Provide the [X, Y] coordinate of the cell's center where the given text is located.  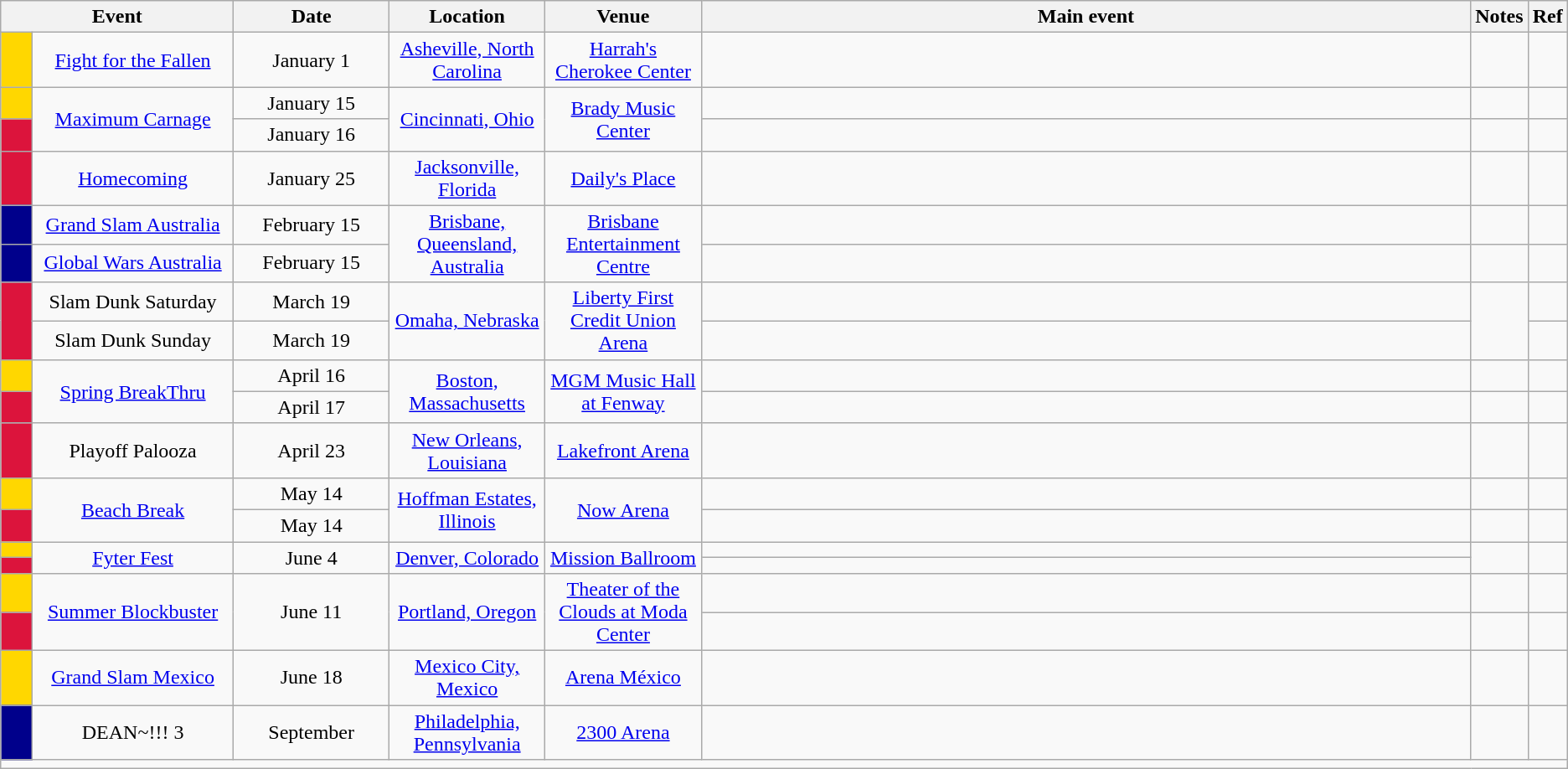
Hoffman Estates, Illinois [467, 509]
Location [467, 17]
Date [312, 17]
Homecoming [132, 178]
Grand Slam Mexico [132, 679]
January 1 [312, 60]
DEAN~!!! 3 [132, 732]
Boston, Massachusetts [467, 391]
January 25 [312, 178]
Brady Music Center [623, 119]
Asheville, North Carolina [467, 60]
Slam Dunk Saturday [132, 302]
Brisbane, Queensland, Australia [467, 244]
Mission Ballroom [623, 557]
June 18 [312, 679]
Cincinnati, Ohio [467, 119]
MGM Music Hall at Fenway [623, 391]
Brisbane Entertainment Centre [623, 244]
April 23 [312, 451]
New Orleans, Louisiana [467, 451]
June 4 [312, 557]
Fyter Fest [132, 557]
Fight for the Fallen [132, 60]
Theater of the Clouds at Moda Center [623, 612]
April 16 [312, 375]
2300 Arena [623, 732]
June 11 [312, 612]
Denver, Colorado [467, 557]
Philadelphia, Pennsylvania [467, 732]
Mexico City, Mexico [467, 679]
Portland, Oregon [467, 612]
Notes [1499, 17]
Liberty First Credit Union Arena [623, 321]
Event [117, 17]
Slam Dunk Sunday [132, 340]
Now Arena [623, 509]
Maximum Carnage [132, 119]
April 17 [312, 407]
Daily's Place [623, 178]
Global Wars Australia [132, 263]
Playoff Palooza [132, 451]
Summer Blockbuster [132, 612]
Lakefront Arena [623, 451]
Arena México [623, 679]
Jacksonville, Florida [467, 178]
Spring BreakThru [132, 391]
Harrah's Cherokee Center [623, 60]
Venue [623, 17]
January 16 [312, 135]
Ref [1548, 17]
Beach Break [132, 509]
Main event [1086, 17]
Omaha, Nebraska [467, 321]
September [312, 732]
Grand Slam Australia [132, 225]
January 15 [312, 103]
